Scan for the cell matching the given text and deliver its (x, y) coordinate at center. 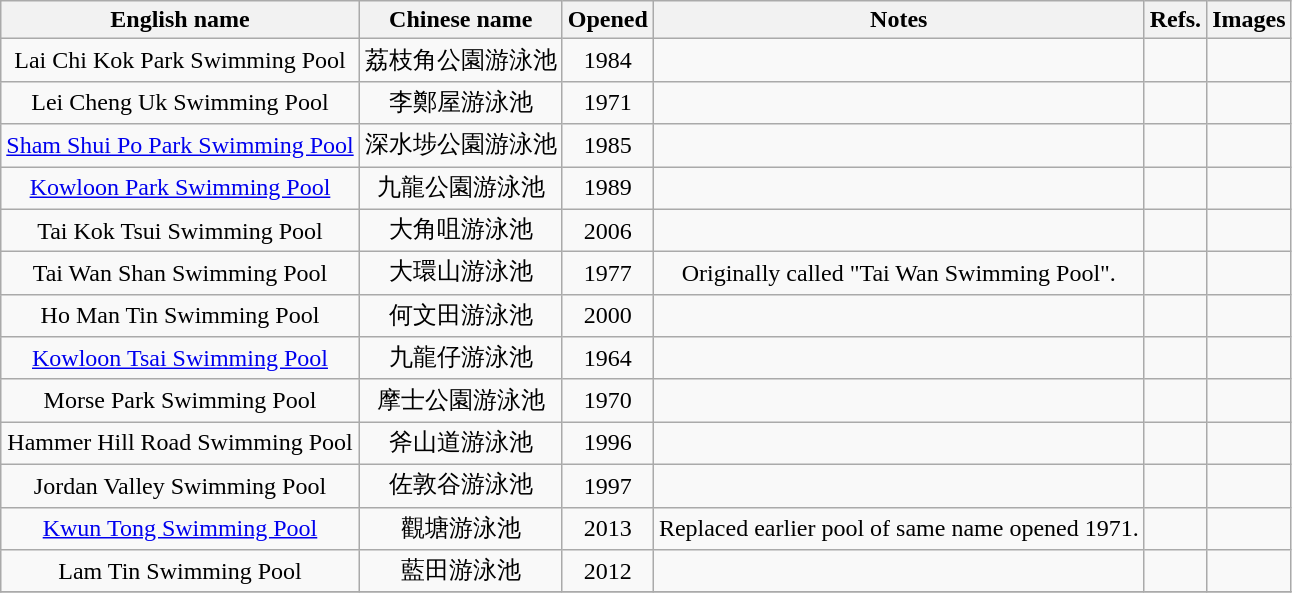
Ho Man Tin Swimming Pool (180, 316)
Morse Park Swimming Pool (180, 400)
Notes (898, 20)
2006 (608, 230)
何文田游泳池 (460, 316)
佐敦谷游泳池 (460, 486)
Kowloon Park Swimming Pool (180, 188)
Replaced earlier pool of same name opened 1971. (898, 528)
Lai Chi Kok Park Swimming Pool (180, 60)
Opened (608, 20)
Kowloon Tsai Swimming Pool (180, 358)
九龍公園游泳池 (460, 188)
1989 (608, 188)
Lei Cheng Uk Swimming Pool (180, 102)
Hammer Hill Road Swimming Pool (180, 444)
English name (180, 20)
1970 (608, 400)
Tai Kok Tsui Swimming Pool (180, 230)
1984 (608, 60)
1971 (608, 102)
李鄭屋游泳池 (460, 102)
Refs. (1175, 20)
1985 (608, 146)
Originally called "Tai Wan Swimming Pool". (898, 274)
Jordan Valley Swimming Pool (180, 486)
2013 (608, 528)
Kwun Tong Swimming Pool (180, 528)
Images (1249, 20)
大角咀游泳池 (460, 230)
2012 (608, 572)
Lam Tin Swimming Pool (180, 572)
1977 (608, 274)
Chinese name (460, 20)
2000 (608, 316)
Tai Wan Shan Swimming Pool (180, 274)
荔枝角公園游泳池 (460, 60)
斧山道游泳池 (460, 444)
觀塘游泳池 (460, 528)
九龍仔游泳池 (460, 358)
1997 (608, 486)
Sham Shui Po Park Swimming Pool (180, 146)
1996 (608, 444)
摩士公園游泳池 (460, 400)
藍田游泳池 (460, 572)
深水埗公園游泳池 (460, 146)
1964 (608, 358)
大環山游泳池 (460, 274)
